Locate the cell with the specified text and output its [x, y] center coordinate. 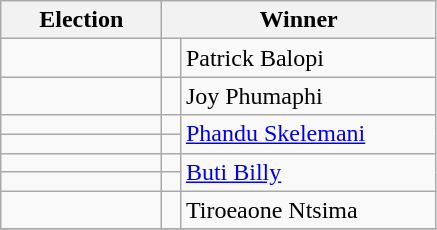
Buti Billy [308, 172]
Tiroeaone Ntsima [308, 210]
Winner [299, 20]
Patrick Balopi [308, 58]
Election [82, 20]
Phandu Skelemani [308, 134]
Joy Phumaphi [308, 96]
